Scan for the cell matching the given text and deliver its [X, Y] coordinate at center. 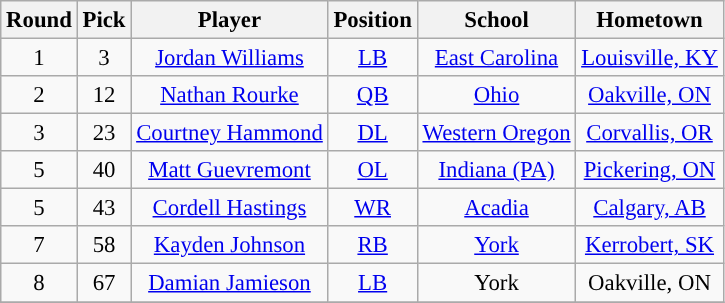
1 [39, 58]
East Carolina [496, 58]
Pick [104, 20]
Kerrobert, SK [650, 245]
RB [372, 245]
Ohio [496, 95]
Hometown [650, 20]
Pickering, ON [650, 170]
Round [39, 20]
Player [230, 20]
Jordan Williams [230, 58]
12 [104, 95]
Position [372, 20]
OL [372, 170]
Western Oregon [496, 133]
Calgary, AB [650, 208]
8 [39, 283]
Damian Jamieson [230, 283]
Indiana (PA) [496, 170]
Courtney Hammond [230, 133]
Cordell Hastings [230, 208]
67 [104, 283]
School [496, 20]
23 [104, 133]
Corvallis, OR [650, 133]
Acadia [496, 208]
DL [372, 133]
QB [372, 95]
Nathan Rourke [230, 95]
2 [39, 95]
43 [104, 208]
40 [104, 170]
WR [372, 208]
58 [104, 245]
Kayden Johnson [230, 245]
Louisville, KY [650, 58]
Matt Guevremont [230, 170]
7 [39, 245]
